Locate the cell with the specified text and output its [X, Y] center coordinate. 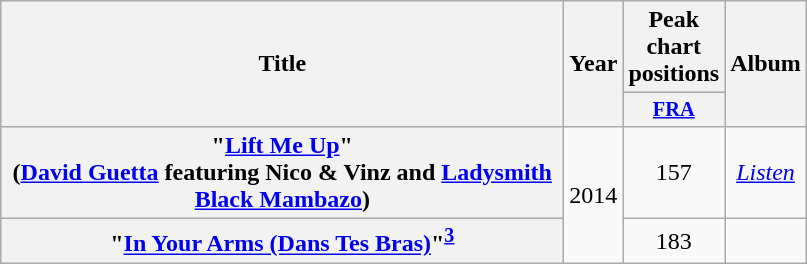
2014 [594, 194]
Peak chart positions [674, 47]
FRA [674, 110]
"Lift Me Up"(David Guetta featuring Nico & Vinz and Ladysmith Black Mambazo) [282, 172]
Year [594, 64]
183 [674, 242]
"In Your Arms (Dans Tes Bras)"3 [282, 242]
Title [282, 64]
Album [766, 64]
157 [674, 172]
Listen [766, 172]
